Locate the cell with the specified text and output its (x, y) center coordinate. 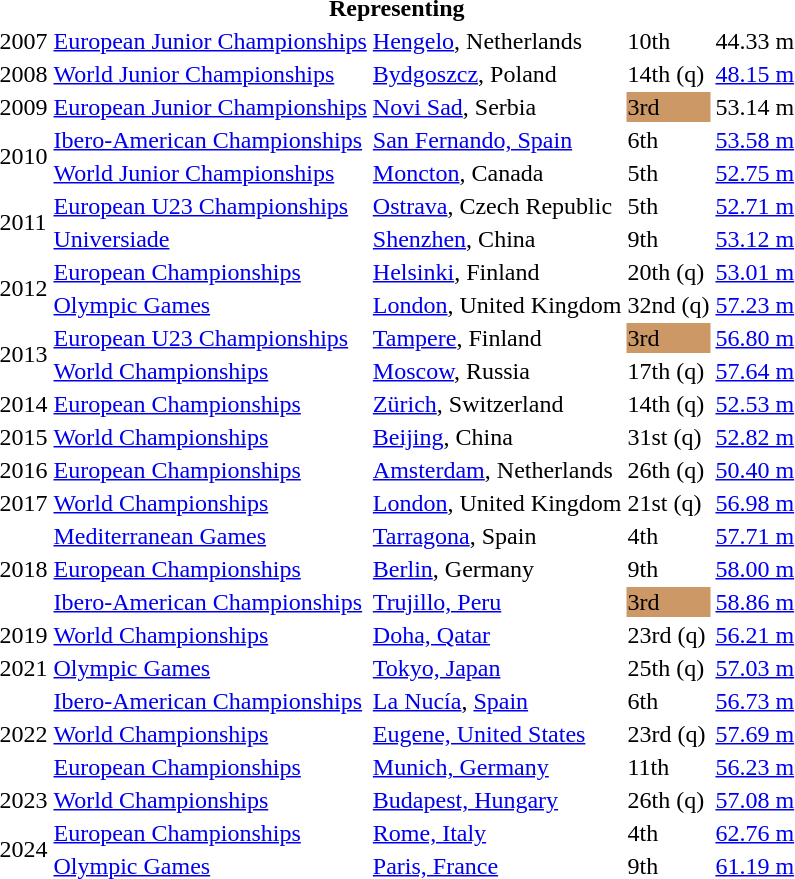
Moscow, Russia (497, 371)
La Nucía, Spain (497, 701)
20th (q) (668, 272)
25th (q) (668, 668)
32nd (q) (668, 305)
Beijing, China (497, 437)
31st (q) (668, 437)
San Fernando, Spain (497, 140)
17th (q) (668, 371)
Rome, Italy (497, 833)
Novi Sad, Serbia (497, 107)
Shenzhen, China (497, 239)
Trujillo, Peru (497, 602)
10th (668, 41)
Ostrava, Czech Republic (497, 206)
21st (q) (668, 503)
Munich, Germany (497, 767)
Amsterdam, Netherlands (497, 470)
Berlin, Germany (497, 569)
Universiade (210, 239)
Budapest, Hungary (497, 800)
Doha, Qatar (497, 635)
Bydgoszcz, Poland (497, 74)
Tokyo, Japan (497, 668)
Tarragona, Spain (497, 536)
Helsinki, Finland (497, 272)
11th (668, 767)
Zürich, Switzerland (497, 404)
Eugene, United States (497, 734)
Tampere, Finland (497, 338)
Mediterranean Games (210, 536)
Hengelo, Netherlands (497, 41)
Moncton, Canada (497, 173)
